Pinpoint the cell where the given text exists, returning its [x, y] midpoint coordinate. 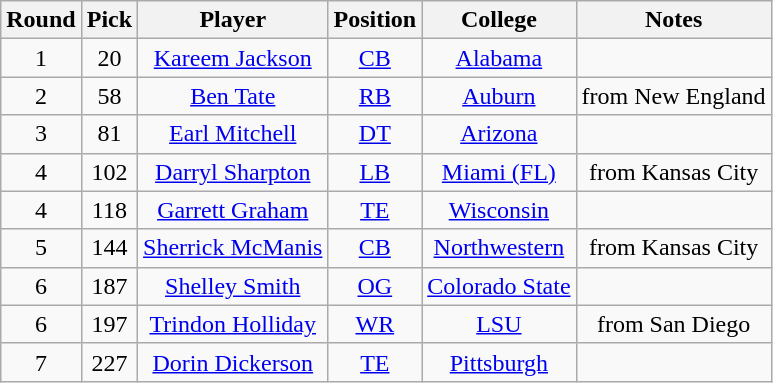
LB [375, 172]
Dorin Dickerson [233, 362]
Darryl Sharpton [233, 172]
144 [109, 248]
Arizona [499, 134]
20 [109, 58]
LSU [499, 324]
Sherrick McManis [233, 248]
College [499, 20]
OG [375, 286]
5 [41, 248]
Kareem Jackson [233, 58]
Alabama [499, 58]
Wisconsin [499, 210]
RB [375, 96]
227 [109, 362]
81 [109, 134]
Pittsburgh [499, 362]
3 [41, 134]
Notes [674, 20]
102 [109, 172]
Garrett Graham [233, 210]
Northwestern [499, 248]
Earl Mitchell [233, 134]
Shelley Smith [233, 286]
Pick [109, 20]
1 [41, 58]
187 [109, 286]
7 [41, 362]
DT [375, 134]
197 [109, 324]
Round [41, 20]
Position [375, 20]
Trindon Holliday [233, 324]
Miami (FL) [499, 172]
Auburn [499, 96]
2 [41, 96]
118 [109, 210]
Colorado State [499, 286]
Ben Tate [233, 96]
WR [375, 324]
Player [233, 20]
58 [109, 96]
from San Diego [674, 324]
from New England [674, 96]
